Determine the (X, Y) coordinate at the center of the cell enclosing the given text.  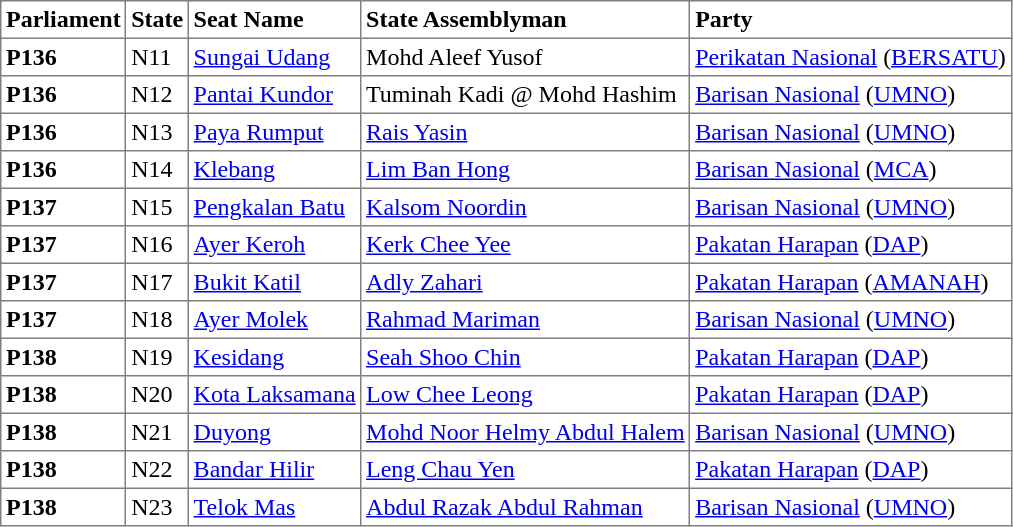
Kerk Chee Yee (526, 245)
Kota Laksamana (274, 395)
Seah Shoo Chin (526, 357)
N12 (157, 95)
Mohd Noor Helmy Abdul Halem (526, 432)
N15 (157, 207)
Ayer Keroh (274, 245)
Bukit Katil (274, 282)
Low Chee Leong (526, 395)
N17 (157, 282)
State Assemblyman (526, 20)
Kesidang (274, 357)
N22 (157, 470)
Adly Zahari (526, 282)
Tuminah Kadi @ Mohd Hashim (526, 95)
Lim Ban Hong (526, 170)
Pengkalan Batu (274, 207)
N13 (157, 132)
Sungai Udang (274, 57)
Ayer Molek (274, 320)
Mohd Aleef Yusof (526, 57)
Duyong (274, 432)
Bandar Hilir (274, 470)
Pantai Kundor (274, 95)
Telok Mas (274, 507)
Leng Chau Yen (526, 470)
N18 (157, 320)
Kalsom Noordin (526, 207)
Party (850, 20)
Perikatan Nasional (BERSATU) (850, 57)
Rais Yasin (526, 132)
N16 (157, 245)
Rahmad Mariman (526, 320)
N23 (157, 507)
Klebang (274, 170)
N20 (157, 395)
Abdul Razak Abdul Rahman (526, 507)
Barisan Nasional (MCA) (850, 170)
N14 (157, 170)
N11 (157, 57)
Parliament (64, 20)
N19 (157, 357)
N21 (157, 432)
State (157, 20)
Pakatan Harapan (AMANAH) (850, 282)
Seat Name (274, 20)
Paya Rumput (274, 132)
